From the cell containing the given text, extract its center point as [x, y] coordinate. 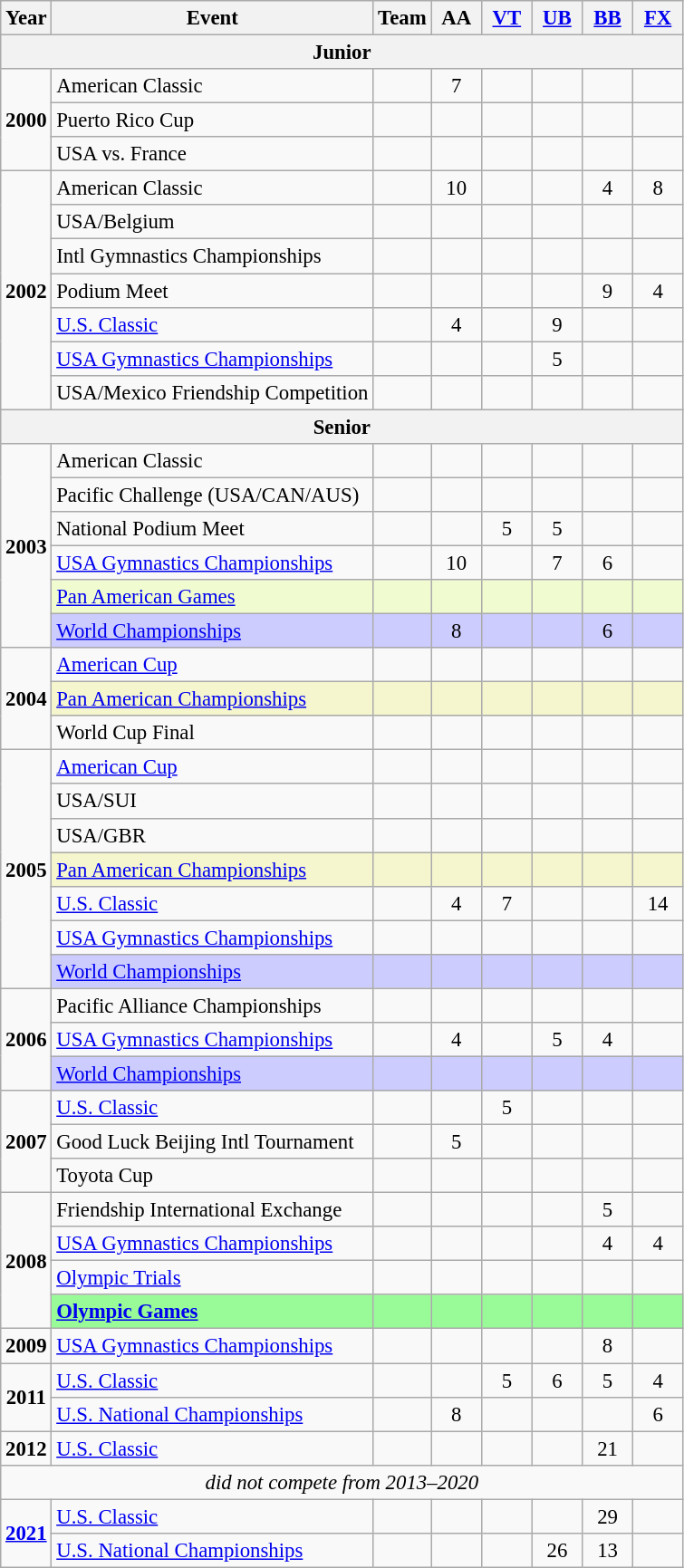
14 [658, 903]
Puerto Rico Cup [212, 120]
Pacific Alliance Championships [212, 1005]
Good Luck Beijing Intl Tournament [212, 1142]
World Cup Final [212, 733]
Friendship International Exchange [212, 1210]
2008 [26, 1261]
National Podium Meet [212, 529]
29 [608, 1516]
VT [507, 18]
2003 [26, 546]
Intl Gymnastics Championships [212, 256]
2000 [26, 120]
UB [557, 18]
Team [402, 18]
2007 [26, 1141]
2006 [26, 1040]
2011 [26, 1397]
Junior [342, 53]
13 [608, 1551]
Toyota Cup [212, 1176]
USA/Belgium [212, 222]
USA/GBR [212, 835]
did not compete from 2013–2020 [342, 1482]
USA/SUI [212, 802]
2021 [26, 1533]
21 [608, 1448]
AA [457, 18]
2012 [26, 1448]
Pacific Challenge (USA/CAN/AUS) [212, 495]
2004 [26, 699]
Olympic Games [212, 1313]
Event [212, 18]
2005 [26, 870]
Podium Meet [212, 291]
USA vs. France [212, 154]
Senior [342, 427]
26 [557, 1551]
Olympic Trials [212, 1278]
Pan American Games [212, 597]
Year [26, 18]
FX [658, 18]
BB [608, 18]
2002 [26, 290]
USA/Mexico Friendship Competition [212, 392]
2009 [26, 1346]
